Return [x, y] of the center of cell containing provided text 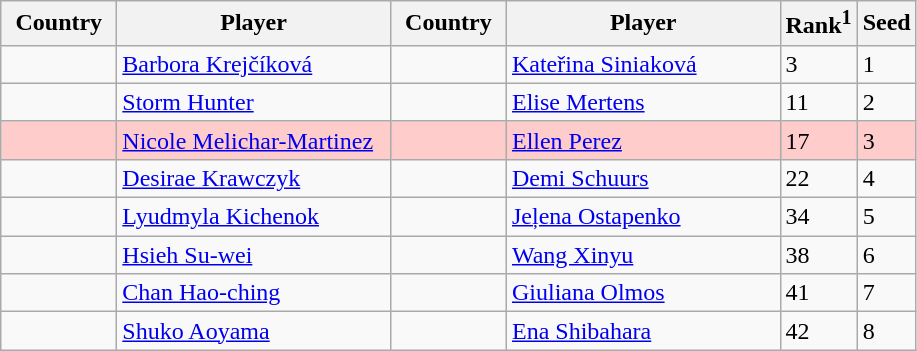
8 [886, 331]
Storm Hunter [254, 102]
Ellen Perez [643, 140]
6 [886, 255]
Jeļena Ostapenko [643, 217]
Ena Shibahara [643, 331]
41 [818, 293]
22 [818, 178]
Hsieh Su-wei [254, 255]
Elise Mertens [643, 102]
2 [886, 102]
38 [818, 255]
Nicole Melichar-Martinez [254, 140]
7 [886, 293]
Seed [886, 24]
1 [886, 64]
Rank1 [818, 24]
11 [818, 102]
Kateřina Siniaková [643, 64]
Lyudmyla Kichenok [254, 217]
34 [818, 217]
42 [818, 331]
17 [818, 140]
Shuko Aoyama [254, 331]
4 [886, 178]
Desirae Krawczyk [254, 178]
Chan Hao-ching [254, 293]
5 [886, 217]
Wang Xinyu [643, 255]
Barbora Krejčíková [254, 64]
Demi Schuurs [643, 178]
Giuliana Olmos [643, 293]
